From the cell containing the given text, extract its center point as (X, Y) coordinate. 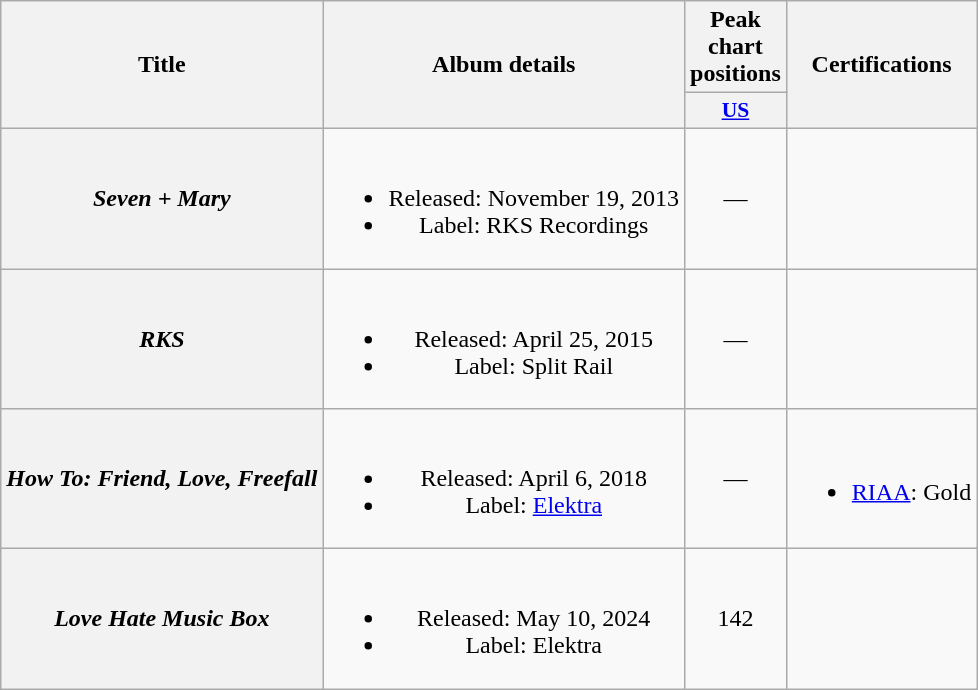
Released: April 6, 2018Label: Elektra (504, 479)
How To: Friend, Love, Freefall (162, 479)
RIAA: Gold (881, 479)
142 (736, 619)
US (736, 111)
Peak chart positions (736, 47)
Released: April 25, 2015Label: Split Rail (504, 338)
Album details (504, 65)
Released: November 19, 2013Label: RKS Recordings (504, 198)
Title (162, 65)
Seven + Mary (162, 198)
Released: May 10, 2024Label: Elektra (504, 619)
RKS (162, 338)
Certifications (881, 65)
Love Hate Music Box (162, 619)
